Capture the cell that displays the provided text and extract its [x, y] central coordinate. 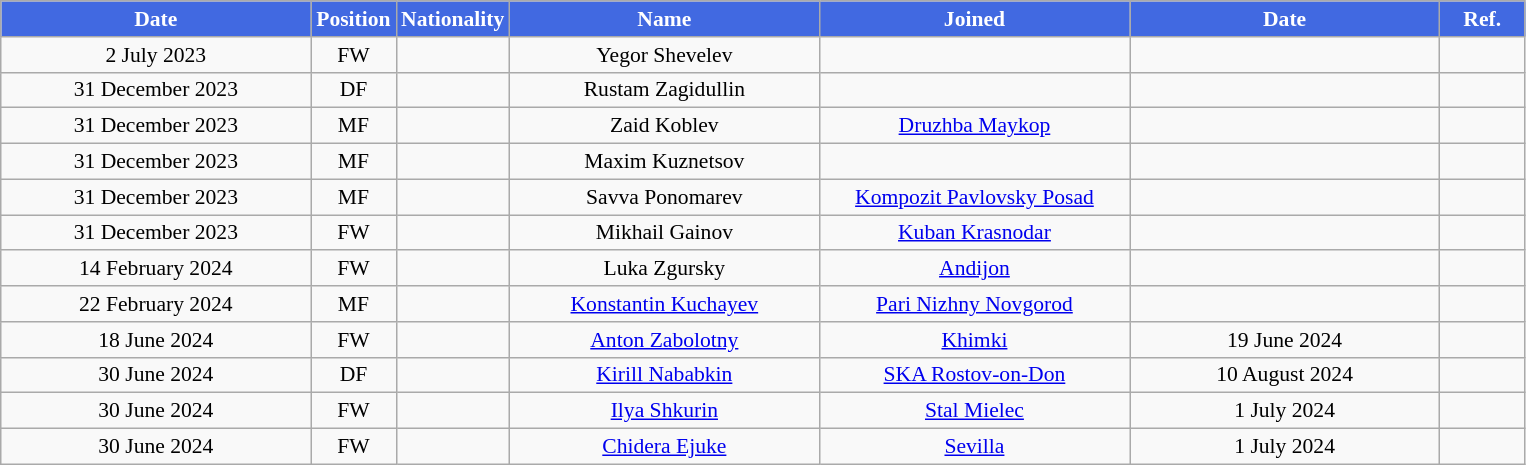
10 August 2024 [1285, 375]
Zaid Koblev [664, 126]
Andijon [974, 269]
Joined [974, 19]
Kompozit Pavlovsky Posad [974, 197]
Pari Nizhny Novgorod [974, 304]
19 June 2024 [1285, 340]
Khimki [974, 340]
Druzhba Maykop [974, 126]
Anton Zabolotny [664, 340]
Maxim Kuznetsov [664, 162]
2 July 2023 [156, 55]
Mikhail Gainov [664, 233]
18 June 2024 [156, 340]
Stal Mielec [974, 411]
22 February 2024 [156, 304]
Nationality [452, 19]
14 February 2024 [156, 269]
Savva Ponomarev [664, 197]
Ref. [1482, 19]
Luka Zgursky [664, 269]
SKA Rostov-on-Don [974, 375]
Ilya Shkurin [664, 411]
Kirill Nababkin [664, 375]
Konstantin Kuchayev [664, 304]
Kuban Krasnodar [974, 233]
Position [354, 19]
Sevilla [974, 447]
Rustam Zagidullin [664, 90]
Name [664, 19]
Yegor Shevelev [664, 55]
Chidera Ejuke [664, 447]
